Provide the (x, y) coordinate of the cell's center where the given text is located.  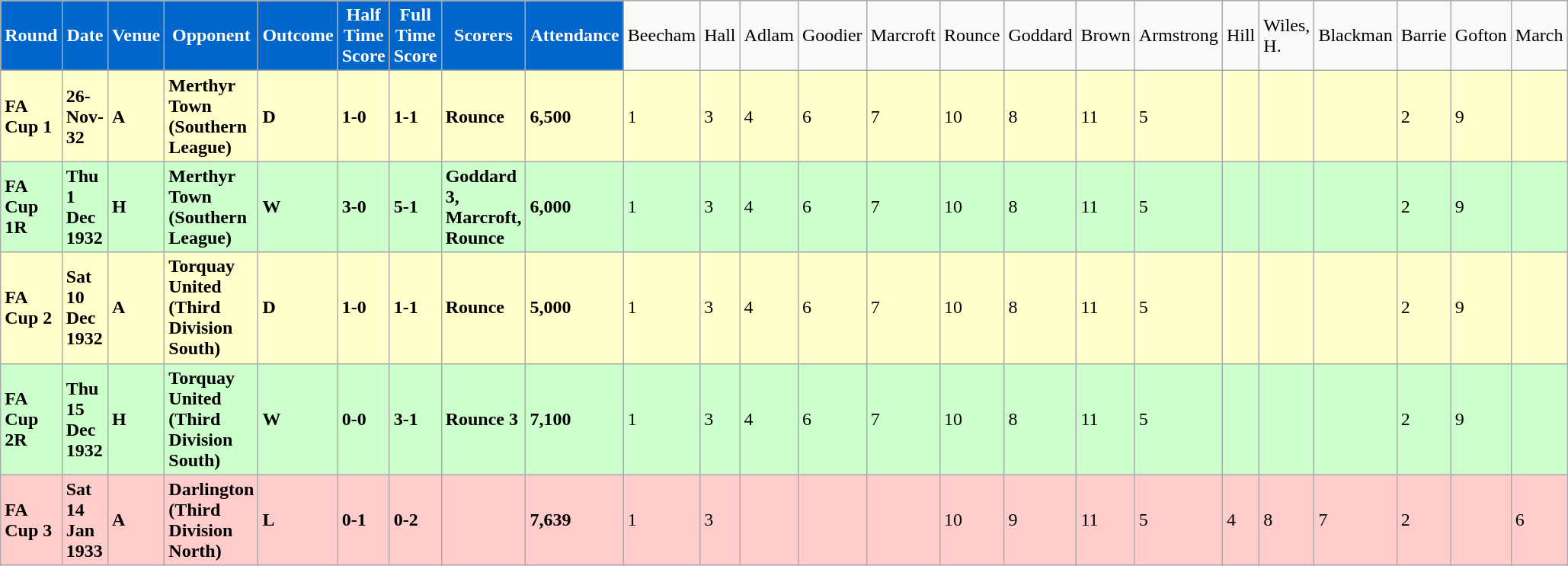
Goodier (832, 36)
7,100 (574, 419)
Opponent (212, 36)
5-1 (415, 207)
Wiles, H. (1287, 36)
Thu 15 Dec 1932 (85, 419)
Brown (1106, 36)
5,000 (574, 308)
Beecham (661, 36)
0-2 (415, 520)
Armstrong (1178, 36)
Goddard (1041, 36)
3-1 (415, 419)
Darlington (Third Division North) (212, 520)
7,639 (574, 520)
Round (31, 36)
3-0 (363, 207)
FA Cup 2R (31, 419)
0-0 (363, 419)
Barrie (1423, 36)
26-Nov-32 (85, 116)
Rounce 3 (483, 419)
0-1 (363, 520)
Scorers (483, 36)
FA Cup 3 (31, 520)
FA Cup 1R (31, 207)
Outcome (298, 36)
Full Time Score (415, 36)
Marcroft (903, 36)
L (298, 520)
Hill (1240, 36)
Gofton (1481, 36)
Venue (136, 36)
Goddard 3, Marcroft, Rounce (483, 207)
Half Time Score (363, 36)
6,500 (574, 116)
Adlam (769, 36)
FA Cup 2 (31, 308)
March (1539, 36)
Thu 1 Dec 1932 (85, 207)
Blackman (1355, 36)
Sat 10 Dec 1932 (85, 308)
Attendance (574, 36)
Hall (720, 36)
6,000 (574, 207)
FA Cup 1 (31, 116)
Sat 14 Jan 1933 (85, 520)
Date (85, 36)
